Return (X, Y) of the center of cell containing provided text 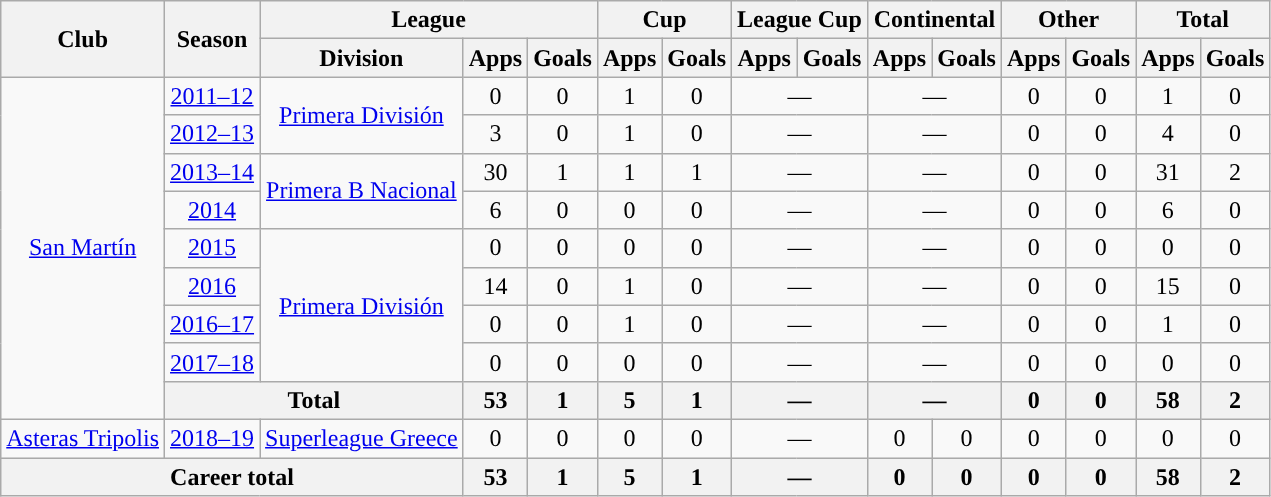
Superleague Greece (362, 438)
2011–12 (212, 96)
2013–14 (212, 172)
2018–19 (212, 438)
Other (1068, 20)
Division (362, 58)
Cup (664, 20)
Club (83, 39)
15 (1168, 286)
2016 (212, 286)
Career total (232, 477)
2016–17 (212, 324)
2017–18 (212, 362)
Primera B Nacional (362, 191)
2015 (212, 248)
2014 (212, 210)
4 (1168, 134)
14 (495, 286)
Season (212, 39)
League (429, 20)
30 (495, 172)
League Cup (800, 20)
31 (1168, 172)
2012–13 (212, 134)
Asteras Tripolis (83, 438)
San Martín (83, 248)
3 (495, 134)
Continental (934, 20)
